Return (x, y) of the center of cell containing provided text 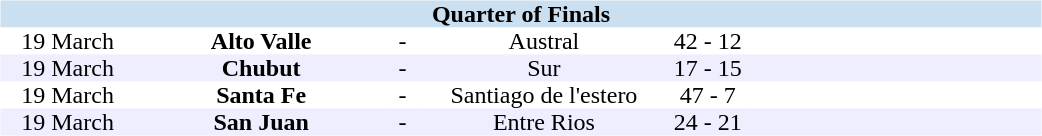
17 - 15 (707, 68)
47 - 7 (707, 96)
Sur (544, 68)
42 - 12 (707, 42)
24 - 21 (707, 122)
Santa Fe (262, 96)
Entre Rios (544, 122)
San Juan (262, 122)
Santiago de l'estero (544, 96)
Alto Valle (262, 42)
Quarter of Finals (520, 14)
Chubut (262, 68)
Austral (544, 42)
